Return the (X, Y) coordinate for the center point of the cell that contains the specified text.  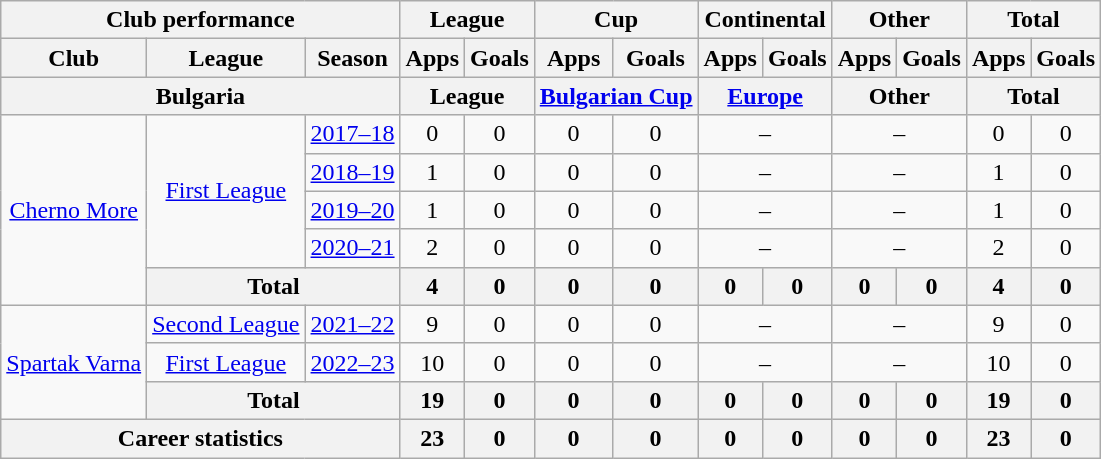
Club performance (200, 20)
Career statistics (200, 438)
2021–22 (352, 324)
2018–19 (352, 172)
Europe (765, 96)
2022–23 (352, 362)
Season (352, 58)
2020–21 (352, 248)
Bulgaria (200, 96)
2017–18 (352, 134)
Spartak Varna (74, 362)
Continental (765, 20)
Bulgarian Cup (616, 96)
2019–20 (352, 210)
Club (74, 58)
Cup (616, 20)
Cherno More (74, 210)
Second League (226, 324)
